Identify which cell holds the provided text, then report its [X, Y] central coordinate. 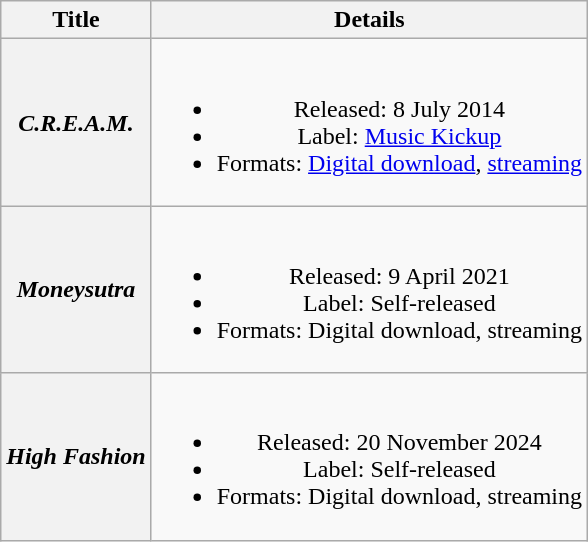
High Fashion [76, 456]
Released: 8 July 2014Label: Music KickupFormats: Digital download, streaming [369, 122]
Released: 20 November 2024Label: Self-releasedFormats: Digital download, streaming [369, 456]
Released: 9 April 2021Label: Self-releasedFormats: Digital download, streaming [369, 290]
Details [369, 20]
Title [76, 20]
Moneysutra [76, 290]
C.R.E.A.M. [76, 122]
